Detect which cell encompasses the target text, then output its [X, Y] center coordinate. 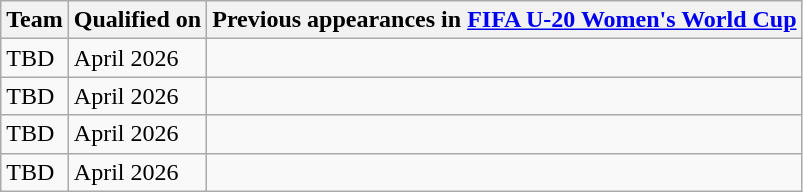
Team [35, 20]
Qualified on [137, 20]
Previous appearances in FIFA U-20 Women's World Cup [504, 20]
